Identify which cell holds the provided text, then report its [x, y] central coordinate. 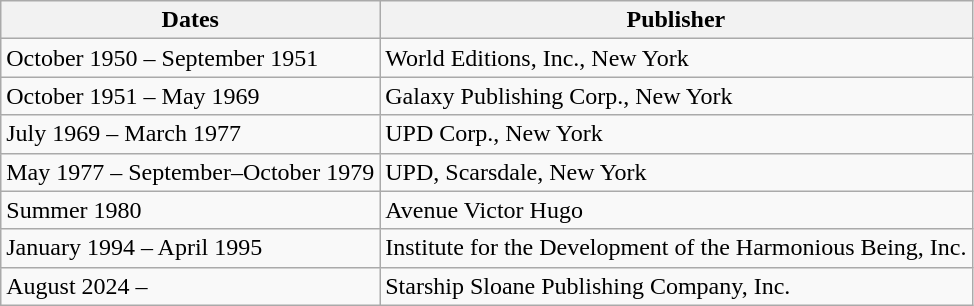
July 1969 – March 1977 [190, 134]
August 2024 – [190, 286]
Avenue Victor Hugo [676, 210]
Publisher [676, 20]
Galaxy Publishing Corp., New York [676, 96]
UPD, Scarsdale, New York [676, 172]
May 1977 – September–October 1979 [190, 172]
October 1951 – May 1969 [190, 96]
Institute for the Development of the Harmonious Being, Inc. [676, 248]
World Editions, Inc., New York [676, 58]
UPD Corp., New York [676, 134]
January 1994 – April 1995 [190, 248]
Starship Sloane Publishing Company, Inc. [676, 286]
Dates [190, 20]
Summer 1980 [190, 210]
October 1950 – September 1951 [190, 58]
